Find where the given text appears and provide that cell's center as [X, Y] coordinate. 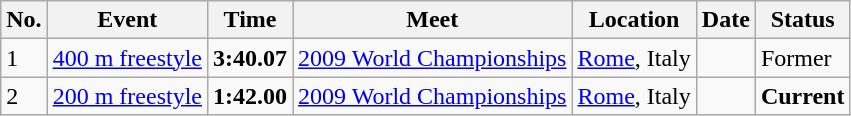
Date [726, 20]
200 m freestyle [127, 96]
Time [250, 20]
1 [24, 58]
400 m freestyle [127, 58]
Status [802, 20]
1:42.00 [250, 96]
3:40.07 [250, 58]
2 [24, 96]
Former [802, 58]
Event [127, 20]
Current [802, 96]
Location [634, 20]
Meet [432, 20]
No. [24, 20]
